Return the (X, Y) coordinate for the center point of the cell that contains the specified text.  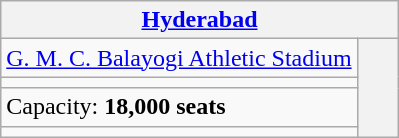
Capacity: 18,000 seats (179, 107)
G. M. C. Balayogi Athletic Stadium (179, 58)
Hyderabad (200, 20)
